Return the [X, Y] coordinate for the center point of the cell that contains the specified text.  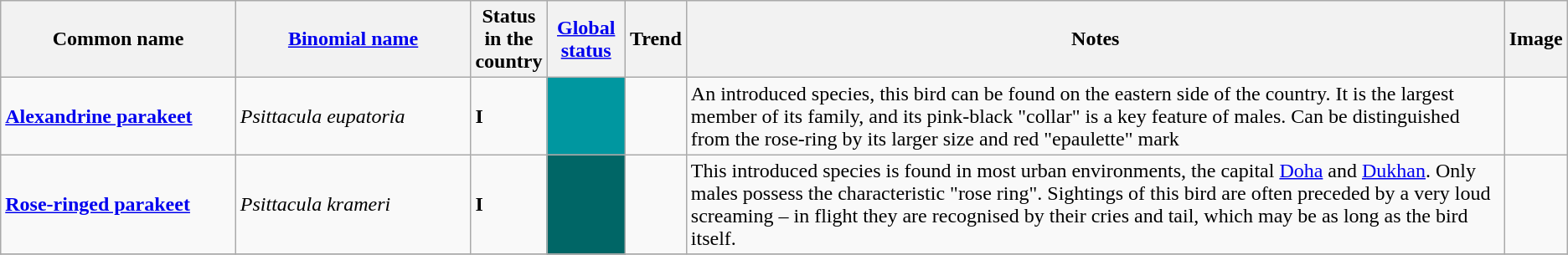
Binomial name [353, 39]
Common name [119, 39]
Trend [655, 39]
Status in the country [509, 39]
Global status [586, 39]
Notes [1096, 39]
Alexandrine parakeet [119, 116]
Psittacula eupatoria [353, 116]
Psittacula krameri [353, 204]
Rose-ringed parakeet [119, 204]
Image [1536, 39]
